Return (X, Y) of the center of cell containing provided text 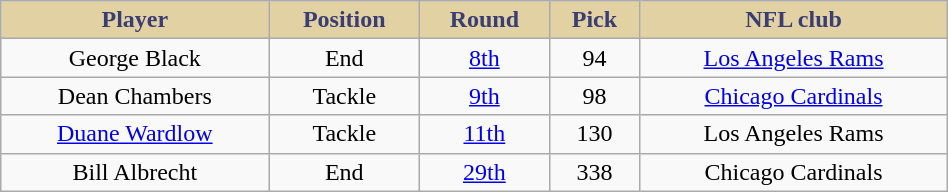
29th (484, 172)
98 (594, 96)
Bill Albrecht (135, 172)
8th (484, 58)
338 (594, 172)
Dean Chambers (135, 96)
Duane Wardlow (135, 134)
130 (594, 134)
94 (594, 58)
NFL club (794, 20)
9th (484, 96)
Player (135, 20)
George Black (135, 58)
Pick (594, 20)
11th (484, 134)
Position (344, 20)
Round (484, 20)
